Output the [x, y] coordinate of the center of the cell containing the given text.  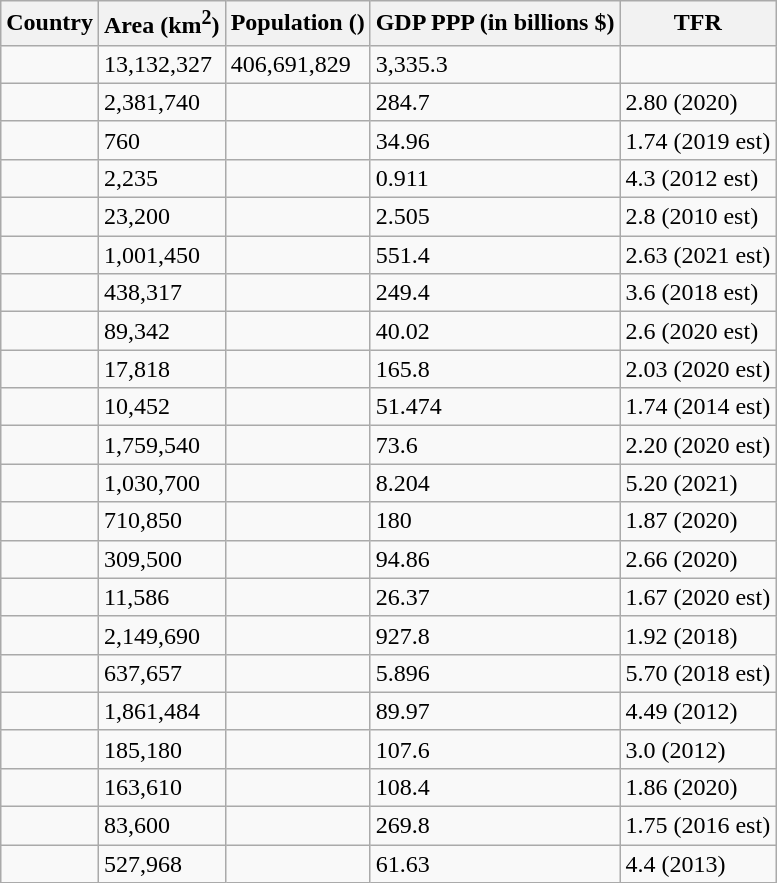
1.74 (2014 est) [698, 407]
108.4 [495, 787]
1.75 (2016 est) [698, 826]
13,132,327 [162, 64]
2.8 (2010 est) [698, 217]
3.0 (2012) [698, 749]
8.204 [495, 483]
2,235 [162, 178]
551.4 [495, 255]
TFR [698, 24]
73.6 [495, 445]
17,818 [162, 369]
4.3 (2012 est) [698, 178]
GDP PPP (in billions $) [495, 24]
309,500 [162, 559]
165.8 [495, 369]
2.63 (2021 est) [698, 255]
527,968 [162, 864]
2.20 (2020 est) [698, 445]
2,381,740 [162, 102]
5.20 (2021) [698, 483]
4.49 (2012) [698, 711]
83,600 [162, 826]
249.4 [495, 293]
1.87 (2020) [698, 521]
438,317 [162, 293]
2.6 (2020 est) [698, 331]
2.66 (2020) [698, 559]
23,200 [162, 217]
163,610 [162, 787]
2.505 [495, 217]
61.63 [495, 864]
51.474 [495, 407]
3.6 (2018 est) [698, 293]
89,342 [162, 331]
11,586 [162, 597]
0.911 [495, 178]
180 [495, 521]
1.86 (2020) [698, 787]
1.92 (2018) [698, 635]
26.37 [495, 597]
107.6 [495, 749]
2,149,690 [162, 635]
637,657 [162, 673]
2.80 (2020) [698, 102]
406,691,829 [298, 64]
269.8 [495, 826]
34.96 [495, 140]
1.67 (2020 est) [698, 597]
1,001,450 [162, 255]
1,759,540 [162, 445]
5.70 (2018 est) [698, 673]
5.896 [495, 673]
10,452 [162, 407]
284.7 [495, 102]
Population () [298, 24]
1,030,700 [162, 483]
1.74 (2019 est) [698, 140]
3,335.3 [495, 64]
760 [162, 140]
89.97 [495, 711]
927.8 [495, 635]
2.03 (2020 est) [698, 369]
1,861,484 [162, 711]
Area (km2) [162, 24]
Country [50, 24]
4.4 (2013) [698, 864]
710,850 [162, 521]
40.02 [495, 331]
185,180 [162, 749]
94.86 [495, 559]
